Find where the given text appears and provide that cell's center as (x, y) coordinate. 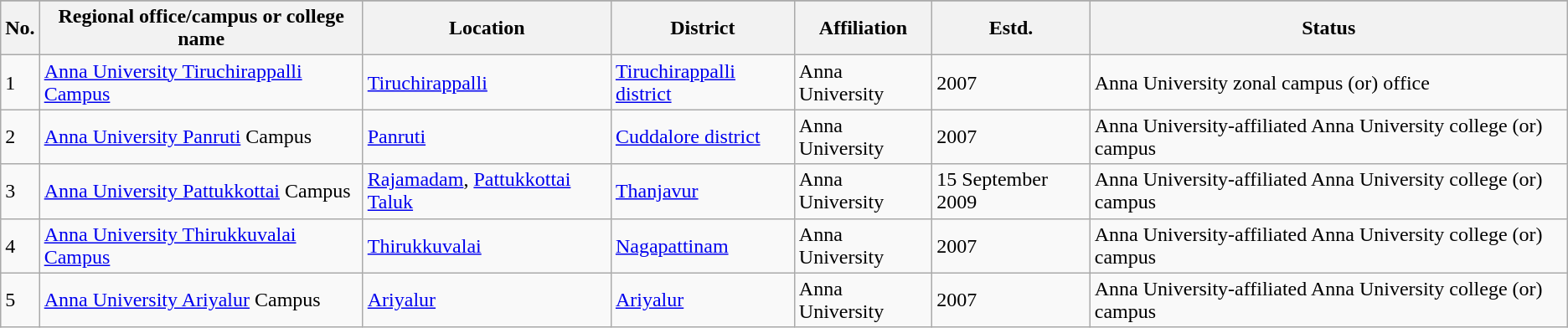
No. (20, 28)
Anna University Panruti Campus (201, 137)
Rajamadam, Pattukkottai Taluk (487, 191)
Location (487, 28)
4 (20, 246)
District (702, 28)
5 (20, 300)
Nagapattinam (702, 246)
Anna University Ariyalur Campus (201, 300)
Thanjavur (702, 191)
Anna University Pattukkottai Campus (201, 191)
Cuddalore district (702, 137)
Anna University zonal campus (or) office (1328, 82)
Anna University Tiruchirappalli Campus (201, 82)
2 (20, 137)
Status (1328, 28)
1 (20, 82)
Panruti (487, 137)
Thirukkuvalai (487, 246)
Estd. (1012, 28)
3 (20, 191)
Tiruchirappalli (487, 82)
Regional office/campus or college name (201, 28)
Anna University Thirukkuvalai Campus (201, 246)
Affiliation (863, 28)
Tiruchirappalli district (702, 82)
15 September 2009 (1012, 191)
